Capture the cell that displays the provided text and extract its [x, y] central coordinate. 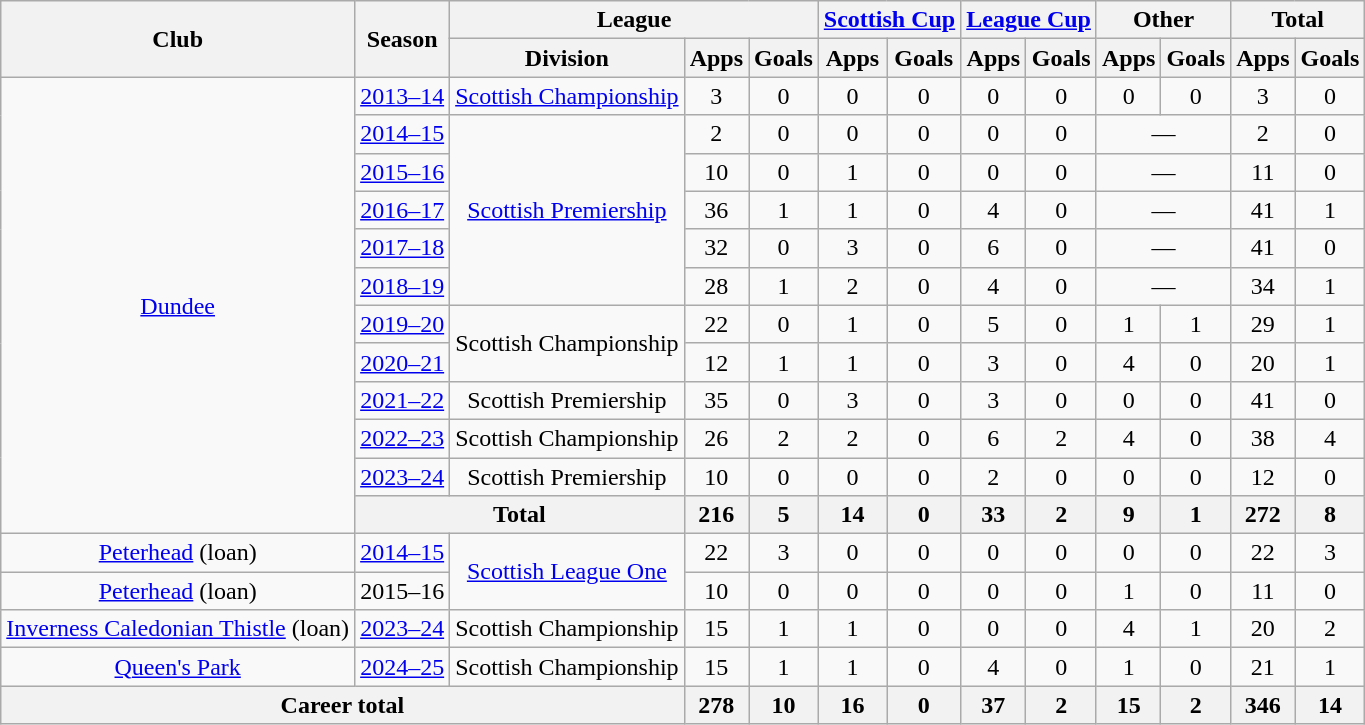
Club [178, 39]
32 [716, 248]
Dundee [178, 306]
2022–23 [402, 438]
37 [994, 705]
28 [716, 286]
2018–19 [402, 286]
League [634, 20]
Division [567, 58]
2020–21 [402, 362]
9 [1128, 515]
346 [1263, 705]
Season [402, 39]
278 [716, 705]
33 [994, 515]
8 [1330, 515]
35 [716, 400]
38 [1263, 438]
2024–25 [402, 667]
League Cup [1029, 20]
216 [716, 515]
29 [1263, 324]
26 [716, 438]
Scottish League One [567, 572]
Career total [342, 705]
36 [716, 210]
2016–17 [402, 210]
2021–22 [402, 400]
21 [1263, 667]
Queen's Park [178, 667]
272 [1263, 515]
2013–14 [402, 96]
2019–20 [402, 324]
2017–18 [402, 248]
16 [852, 705]
34 [1263, 286]
Inverness Caledonian Thistle (loan) [178, 629]
Other [1163, 20]
Scottish Cup [889, 20]
